Return [x, y] of the center of cell containing provided text 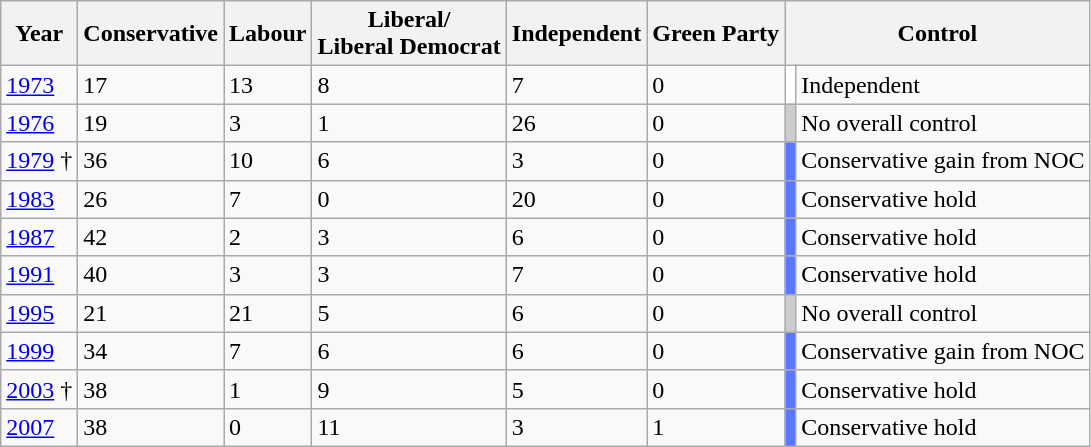
20 [576, 199]
1999 [40, 351]
2003 † [40, 389]
Conservative [151, 34]
9 [409, 389]
36 [151, 161]
19 [151, 123]
2 [268, 237]
1979 † [40, 161]
1976 [40, 123]
2007 [40, 427]
34 [151, 351]
13 [268, 85]
11 [409, 427]
42 [151, 237]
8 [409, 85]
Year [40, 34]
1995 [40, 313]
10 [268, 161]
1987 [40, 237]
1983 [40, 199]
40 [151, 275]
17 [151, 85]
Control [938, 34]
Green Party [716, 34]
1991 [40, 275]
1973 [40, 85]
Liberal/Liberal Democrat [409, 34]
Labour [268, 34]
